Scan for the cell matching the given text and deliver its (x, y) coordinate at center. 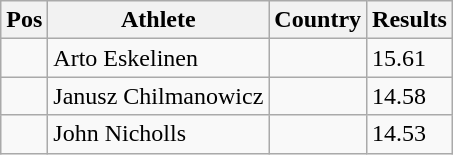
John Nicholls (158, 134)
Arto Eskelinen (158, 58)
15.61 (410, 58)
Pos (24, 20)
Country (318, 20)
Janusz Chilmanowicz (158, 96)
14.58 (410, 96)
Results (410, 20)
Athlete (158, 20)
14.53 (410, 134)
